Capture the cell that displays the provided text and extract its [X, Y] central coordinate. 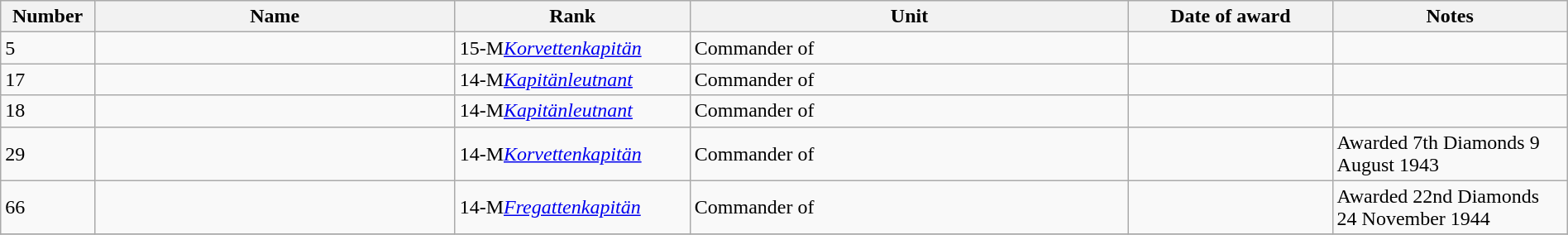
Rank [572, 17]
Awarded 7th Diamonds 9 August 1943 [1450, 154]
Date of award [1231, 17]
Name [275, 17]
Awarded 22nd Diamonds 24 November 1944 [1450, 207]
14-MFregattenkapitän [572, 207]
5 [48, 48]
Unit [909, 17]
29 [48, 154]
15-MKorvettenkapitän [572, 48]
66 [48, 207]
Notes [1450, 17]
18 [48, 111]
17 [48, 79]
Number [48, 17]
14-MKorvettenkapitän [572, 154]
